Return the (x, y) coordinate for the center point of the cell that contains the specified text.  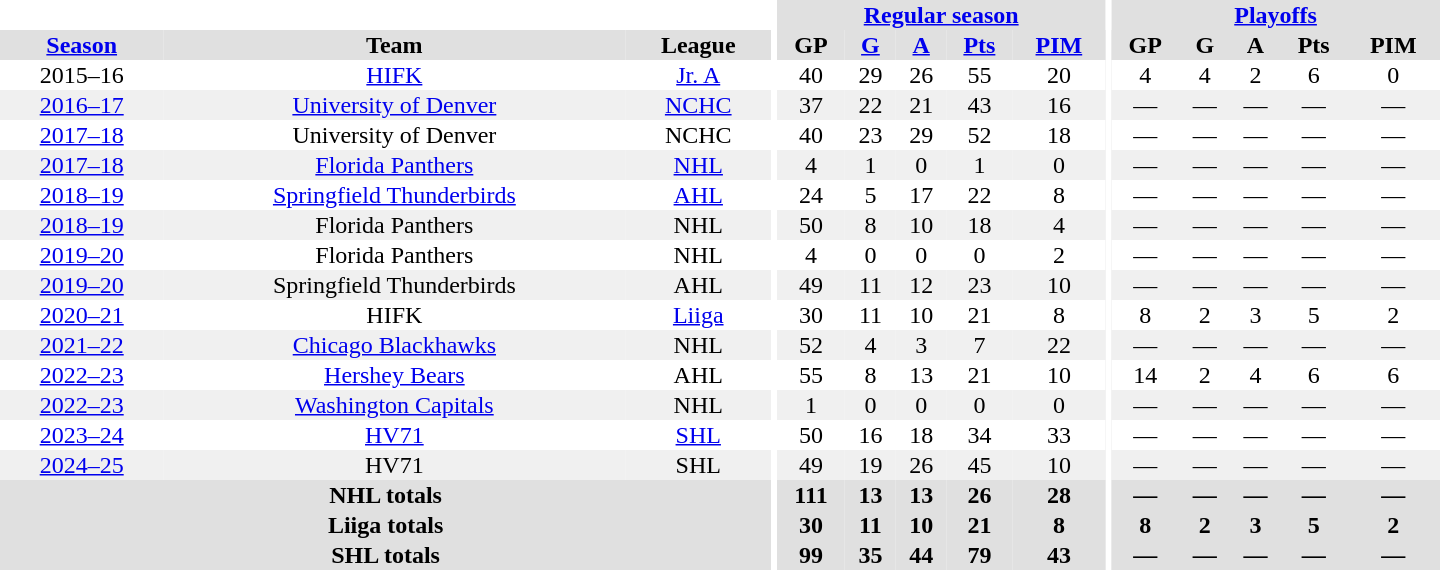
7 (980, 345)
34 (980, 435)
Regular season (942, 15)
14 (1145, 375)
35 (870, 555)
28 (1058, 495)
Jr. A (698, 75)
Chicago Blackhawks (394, 345)
17 (922, 195)
24 (811, 195)
Liiga totals (386, 525)
2024–25 (82, 465)
Team (394, 45)
Liiga (698, 315)
33 (1058, 435)
45 (980, 465)
Hershey Bears (394, 375)
20 (1058, 75)
2023–24 (82, 435)
Playoffs (1276, 15)
2015–16 (82, 75)
2020–21 (82, 315)
79 (980, 555)
37 (811, 105)
19 (870, 465)
12 (922, 285)
NHL totals (386, 495)
League (698, 45)
Washington Capitals (394, 405)
Season (82, 45)
44 (922, 555)
2016–17 (82, 105)
2021–22 (82, 345)
111 (811, 495)
SHL totals (386, 555)
99 (811, 555)
